Identify which cell holds the provided text, then report its (X, Y) central coordinate. 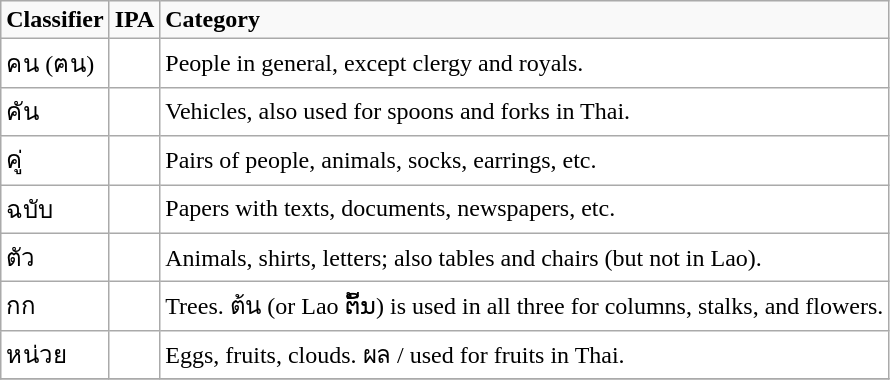
Animals, shirts, letters; also tables and chairs (but not in Lao). (524, 258)
ฉบับ (55, 208)
กก (55, 306)
Pairs of people, animals, socks, earrings, etc. (524, 160)
คู่ (55, 160)
หน่วย (55, 354)
Papers with texts, documents, newspapers, etc. (524, 208)
ตัว (55, 258)
Trees. ต้น (or Lao ຕົ້ນ) is used in all three for columns, stalks, and flowers. (524, 306)
Category (524, 20)
People in general, except clergy and royals. (524, 64)
Eggs, fruits, clouds. ผล / used for fruits in Thai. (524, 354)
IPA (134, 20)
คัน (55, 112)
คน (ฅน) (55, 64)
Classifier (55, 20)
Vehicles, also used for spoons and forks in Thai. (524, 112)
